Output the (X, Y) coordinate of the center of the cell containing the given text.  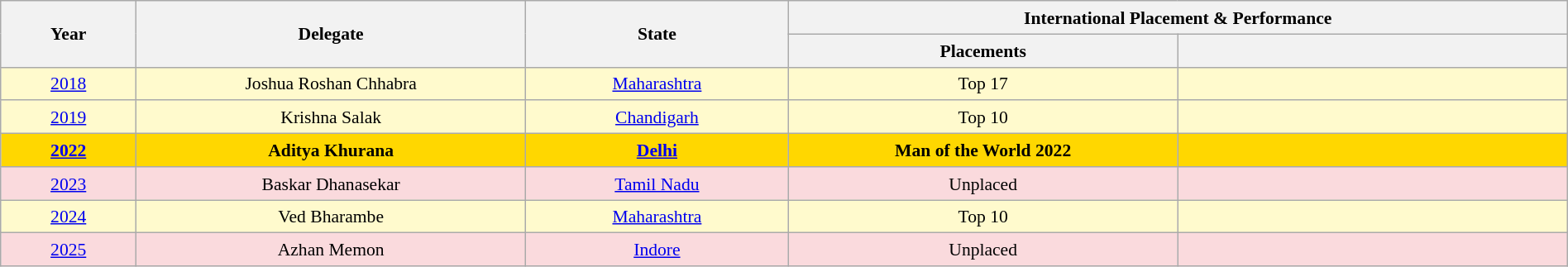
State (657, 34)
Baskar Dhanasekar (331, 184)
Aditya Khurana (331, 150)
2023 (69, 184)
Tamil Nadu (657, 184)
2025 (69, 250)
2024 (69, 217)
Indore (657, 250)
Delhi (657, 150)
Delegate (331, 34)
Year (69, 34)
Azhan Memon (331, 250)
Ved Bharambe (331, 217)
Top 17 (982, 83)
Chandigarh (657, 117)
Man of the World 2022 (982, 150)
2022 (69, 150)
Krishna Salak (331, 117)
Placements (982, 50)
2019 (69, 117)
Joshua Roshan Chhabra (331, 83)
International Placement & Performance (1178, 17)
2018 (69, 83)
